Determine the [X, Y] coordinate at the center of the cell enclosing the given text.  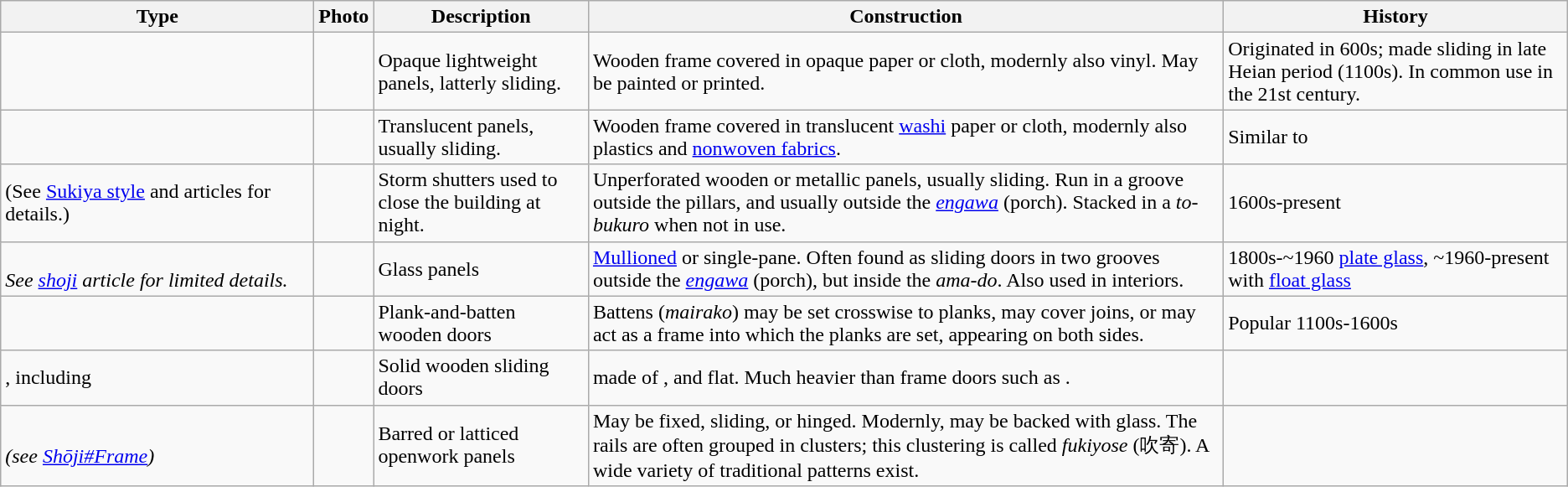
Storm shutters used to close the building at night. [481, 203]
Opaque lightweight panels, latterly sliding. [481, 71]
Type [157, 17]
Mullioned or single-pane. Often found as sliding doors in two grooves outside the engawa (porch), but inside the ama-do. Also used in interiors. [905, 268]
Construction [905, 17]
Translucent panels, usually sliding. [481, 137]
Similar to [1395, 137]
Barred or latticed openwork panels [481, 446]
Popular 1100s-1600s [1395, 324]
Photo [343, 17]
Glass panels [481, 268]
Battens (mairako) may be set crosswise to planks, may cover joins, or may act as a frame into which the planks are set, appearing on both sides. [905, 324]
Wooden frame covered in translucent washi paper or cloth, modernly also plastics and nonwoven fabrics. [905, 137]
Solid wooden sliding doors [481, 377]
1800s-~1960 plate glass, ~1960-present with float glass [1395, 268]
See shoji article for limited details. [157, 268]
, including [157, 377]
Plank-and-batten wooden doors [481, 324]
Originated in 600s; made sliding in late Heian period (1100s). In common use in the 21st century. [1395, 71]
(See Sukiya style and articles for details.) [157, 203]
made of , and flat. Much heavier than frame doors such as . [905, 377]
History [1395, 17]
1600s-present [1395, 203]
Description [481, 17]
Wooden frame covered in opaque paper or cloth, modernly also vinyl. May be painted or printed. [905, 71]
(see Shōji#Frame) [157, 446]
